Identify which cell holds the provided text, then report its [X, Y] central coordinate. 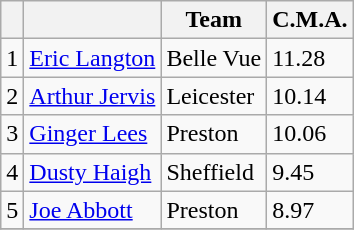
Sheffield [214, 172]
Arthur Jervis [92, 96]
Belle Vue [214, 58]
4 [12, 172]
5 [12, 210]
C.M.A. [310, 20]
Eric Langton [92, 58]
10.14 [310, 96]
2 [12, 96]
10.06 [310, 134]
9.45 [310, 172]
Leicester [214, 96]
11.28 [310, 58]
1 [12, 58]
Dusty Haigh [92, 172]
Team [214, 20]
Joe Abbott [92, 210]
Ginger Lees [92, 134]
8.97 [310, 210]
3 [12, 134]
